Output the (X, Y) coordinate of the center of the cell containing the given text.  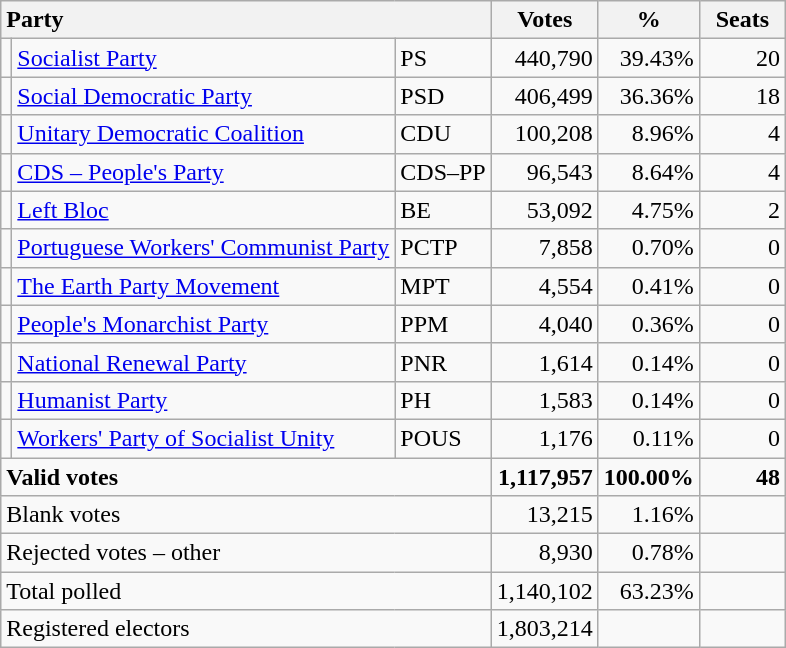
Rejected votes – other (246, 553)
7,858 (544, 248)
Left Bloc (204, 210)
4,554 (544, 286)
Party (246, 20)
National Renewal Party (204, 362)
4,040 (544, 324)
People's Monarchist Party (204, 324)
PS (443, 58)
53,092 (544, 210)
PH (443, 400)
1,117,957 (544, 477)
440,790 (544, 58)
Total polled (246, 591)
PSD (443, 96)
2 (742, 210)
0.11% (648, 438)
0.70% (648, 248)
1,614 (544, 362)
Unitary Democratic Coalition (204, 134)
Registered electors (246, 629)
8.64% (648, 172)
PPM (443, 324)
100.00% (648, 477)
% (648, 20)
Valid votes (246, 477)
0.78% (648, 553)
20 (742, 58)
Humanist Party (204, 400)
8.96% (648, 134)
CDS–PP (443, 172)
1,140,102 (544, 591)
406,499 (544, 96)
BE (443, 210)
48 (742, 477)
13,215 (544, 515)
PCTP (443, 248)
1,176 (544, 438)
0.41% (648, 286)
CDS – People's Party (204, 172)
4.75% (648, 210)
18 (742, 96)
1,583 (544, 400)
63.23% (648, 591)
Socialist Party (204, 58)
8,930 (544, 553)
MPT (443, 286)
36.36% (648, 96)
0.36% (648, 324)
The Earth Party Movement (204, 286)
Seats (742, 20)
1.16% (648, 515)
POUS (443, 438)
Workers' Party of Socialist Unity (204, 438)
Votes (544, 20)
96,543 (544, 172)
1,803,214 (544, 629)
CDU (443, 134)
PNR (443, 362)
Blank votes (246, 515)
Portuguese Workers' Communist Party (204, 248)
Social Democratic Party (204, 96)
39.43% (648, 58)
100,208 (544, 134)
